Identify which cell holds the provided text, then report its [X, Y] central coordinate. 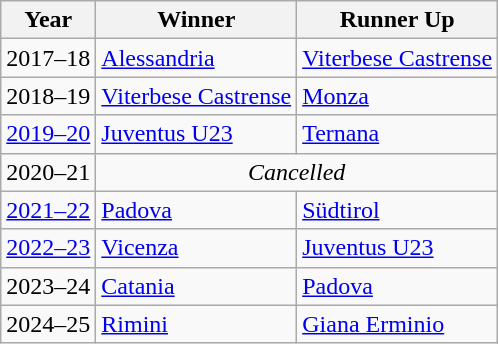
Alessandria [196, 58]
Cancelled [297, 172]
2024–25 [48, 324]
Giana Erminio [398, 324]
2021–22 [48, 210]
2022–23 [48, 248]
2017–18 [48, 58]
Südtirol [398, 210]
Winner [196, 20]
2023–24 [48, 286]
Monza [398, 96]
Runner Up [398, 20]
2020–21 [48, 172]
Rimini [196, 324]
Year [48, 20]
Ternana [398, 134]
2019–20 [48, 134]
2018–19 [48, 96]
Vicenza [196, 248]
Catania [196, 286]
